Scan for the cell matching the given text and deliver its (X, Y) coordinate at center. 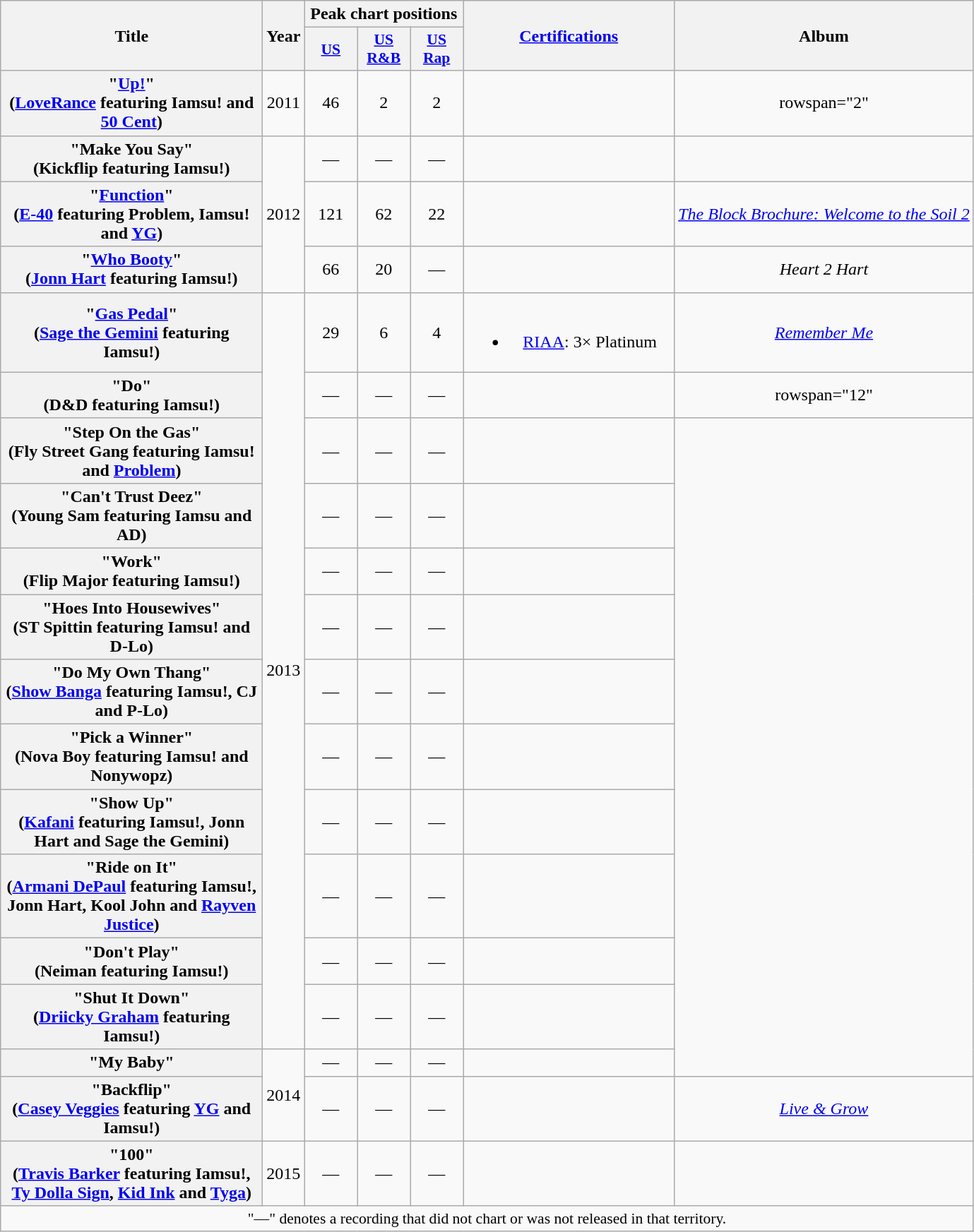
2013 (284, 671)
Certifications (569, 35)
"Backflip"(Casey Veggies featuring YG and Iamsu!) (131, 1108)
29 (331, 332)
USR&B (384, 49)
"Up!"(LoveRance featuring Iamsu! and 50 Cent) (131, 103)
2012 (284, 214)
US (331, 49)
2015 (284, 1173)
"Can't Trust Deez"(Young Sam featuring Iamsu and AD) (131, 515)
2014 (284, 1095)
"Pick a Winner"(Nova Boy featuring Iamsu! and Nonywopz) (131, 757)
"Don't Play"(Neiman featuring Iamsu!) (131, 962)
Title (131, 35)
Remember Me (824, 332)
46 (331, 103)
"Do My Own Thang"(Show Banga featuring Iamsu!, CJ and P-Lo) (131, 692)
"100"(Travis Barker featuring Iamsu!, Ty Dolla Sign, Kid Ink and Tyga) (131, 1173)
rowspan="2" (824, 103)
Year (284, 35)
"Step On the Gas"(Fly Street Gang featuring Iamsu! and Problem) (131, 450)
"—" denotes a recording that did not chart or was not released in that territory. (487, 1219)
rowspan="12" (824, 395)
"Make You Say"(Kickflip featuring Iamsu!) (131, 158)
22 (436, 214)
"Do"(D&D featuring Iamsu!) (131, 395)
"Who Booty"(Jonn Hart featuring Iamsu!) (131, 270)
"My Baby" (131, 1063)
USRap (436, 49)
121 (331, 214)
6 (384, 332)
"Ride on It"(Armani DePaul featuring Iamsu!, Jonn Hart, Kool John and Rayven Justice) (131, 897)
Album (824, 35)
20 (384, 270)
62 (384, 214)
66 (331, 270)
"Function"(E-40 featuring Problem, Iamsu! and YG) (131, 214)
4 (436, 332)
2011 (284, 103)
The Block Brochure: Welcome to the Soil 2 (824, 214)
"Show Up"(Kafani featuring Iamsu!, Jonn Hart and Sage the Gemini) (131, 822)
Heart 2 Hart (824, 270)
"Shut It Down"(Driicky Graham featuring Iamsu!) (131, 1017)
Peak chart positions (384, 14)
Live & Grow (824, 1108)
"Work"(Flip Major featuring Iamsu!) (131, 570)
"Gas Pedal"(Sage the Gemini featuring Iamsu!) (131, 332)
RIAA: 3× Platinum (569, 332)
"Hoes Into Housewives"(ST Spittin featuring Iamsu! and D-Lo) (131, 627)
